From the cell containing the given text, extract its center point as [X, Y] coordinate. 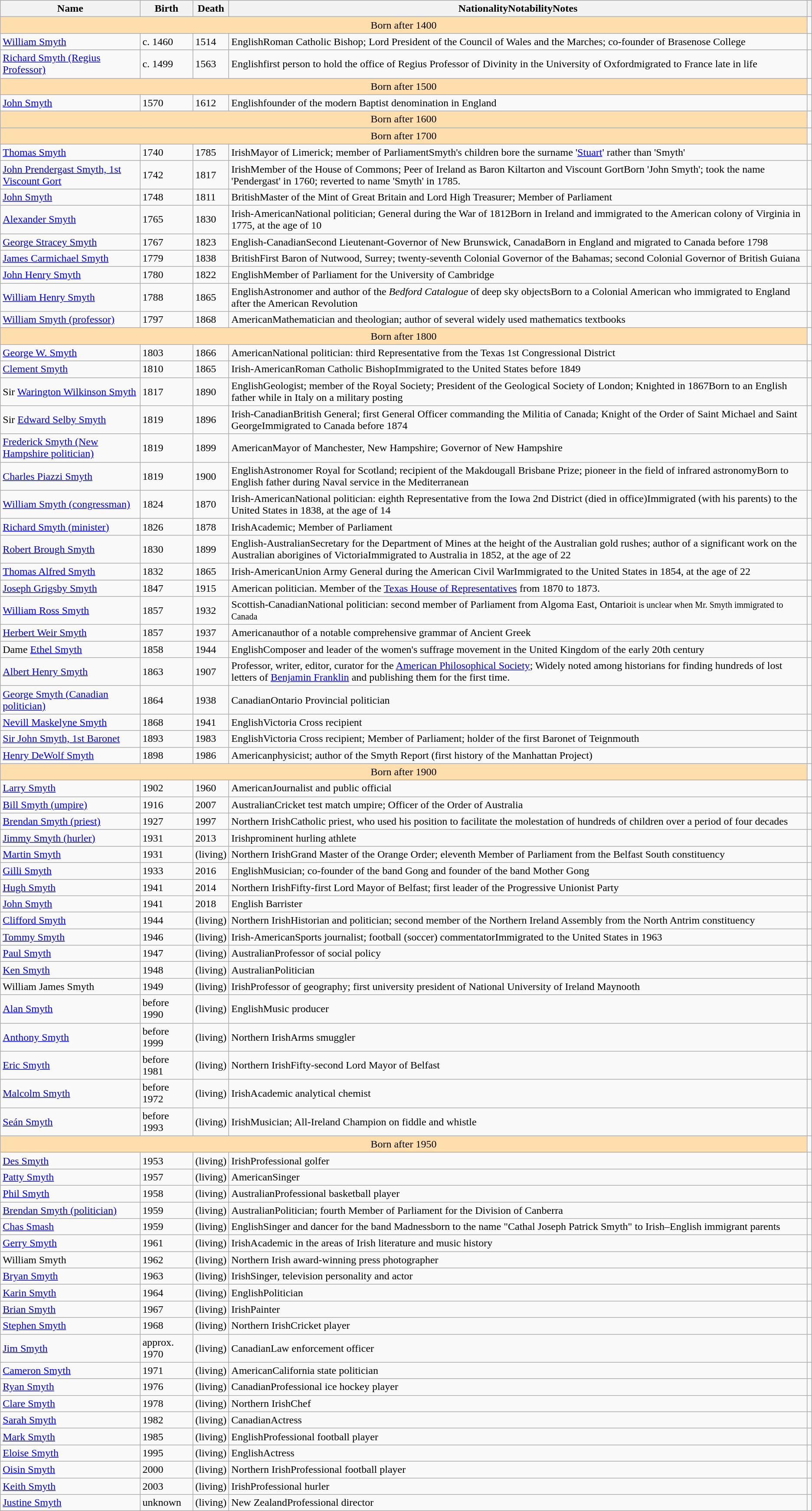
Bryan Smyth [70, 1276]
John Prendergast Smyth, 1st Viscount Gort [70, 174]
1907 [211, 672]
Englishfounder of the modern Baptist denomination in England [518, 103]
Dame Ethel Smyth [70, 649]
Northern IrishChef [518, 1403]
Northern IrishFifty-second Lord Mayor of Belfast [518, 1065]
Jimmy Smyth (hurler) [70, 838]
William Henry Smyth [70, 298]
English Barrister [518, 904]
1964 [167, 1293]
1847 [167, 588]
Richard Smyth (minister) [70, 527]
Northern IrishCricket player [518, 1326]
Alexander Smyth [70, 220]
1866 [211, 353]
Richard Smyth (Regius Professor) [70, 64]
1898 [167, 755]
1986 [211, 755]
Name [70, 9]
1779 [167, 259]
EnglishRoman Catholic Bishop; Lord President of the Council of Wales and the Marches; co-founder of Brasenose College [518, 42]
IrishPainter [518, 1309]
Henry DeWolf Smyth [70, 755]
Ken Smyth [70, 970]
Death [211, 9]
1811 [211, 197]
1963 [167, 1276]
AmericanMayor of Manchester, New Hampshire; Governor of New Hampshire [518, 448]
IrishAcademic in the areas of Irish literature and music history [518, 1243]
1832 [167, 571]
Irish-AmericanUnion Army General during the American Civil WarImmigrated to the United States in 1854, at the age of 22 [518, 571]
1937 [211, 633]
Irish-AmericanRoman Catholic BishopImmigrated to the United States before 1849 [518, 369]
IrishAcademic analytical chemist [518, 1093]
John Henry Smyth [70, 275]
1962 [167, 1260]
EnglishMusician; co-founder of the band Gong and founder of the band Mother Gong [518, 871]
English-CanadianSecond Lieutenant-Governor of New Brunswick, CanadaBorn in England and migrated to Canada before 1798 [518, 242]
1961 [167, 1243]
Thomas Alfred Smyth [70, 571]
EnglishPolitician [518, 1293]
Clifford Smyth [70, 921]
Born after 1600 [403, 119]
1863 [167, 672]
Born after 1700 [403, 136]
1995 [167, 1453]
before 1999 [167, 1037]
IrishProfessional hurler [518, 1486]
unknown [167, 1503]
before 1981 [167, 1065]
Americanauthor of a notable comprehensive grammar of Ancient Greek [518, 633]
Clement Smyth [70, 369]
Karin Smyth [70, 1293]
EnglishMusic producer [518, 1009]
1612 [211, 103]
1748 [167, 197]
Sir Warington Wilkinson Smyth [70, 391]
CanadianLaw enforcement officer [518, 1348]
Scottish-CanadianNational politician: second member of Parliament from Algoma East, Ontarioit is unclear when Mr. Smyth immigrated to Canada [518, 611]
AmericanSinger [518, 1177]
1893 [167, 739]
1740 [167, 152]
1514 [211, 42]
1822 [211, 275]
EnglishMember of Parliament for the University of Cambridge [518, 275]
Irishprominent hurling athlete [518, 838]
CanadianProfessional ice hockey player [518, 1387]
EnglishSinger and dancer for the band Madnessborn to the name "Cathal Joseph Patrick Smyth" to Irish–English immigrant parents [518, 1227]
1864 [167, 700]
1896 [211, 420]
AustralianPolitician; fourth Member of Parliament for the Division of Canberra [518, 1210]
1780 [167, 275]
1797 [167, 320]
1932 [211, 611]
1967 [167, 1309]
BritishFirst Baron of Nutwood, Surrey; twenty-seventh Colonial Governor of the Bahamas; second Colonial Governor of British Guiana [518, 259]
Sir Edward Selby Smyth [70, 420]
approx. 1970 [167, 1348]
1824 [167, 504]
BritishMaster of the Mint of Great Britain and Lord High Treasurer; Member of Parliament [518, 197]
Sir John Smyth, 1st Baronet [70, 739]
1803 [167, 353]
c. 1499 [167, 64]
1902 [167, 788]
William Smyth (professor) [70, 320]
1788 [167, 298]
Oisin Smyth [70, 1469]
New ZealandProfessional director [518, 1503]
1916 [167, 805]
Eric Smyth [70, 1065]
Jim Smyth [70, 1348]
Bill Smyth (umpire) [70, 805]
before 1990 [167, 1009]
1826 [167, 527]
James Carmichael Smyth [70, 259]
IrishMayor of Limerick; member of ParliamentSmyth's children bore the surname 'Stuart' rather than 'Smyth' [518, 152]
1870 [211, 504]
Born after 1400 [403, 25]
EnglishComposer and leader of the women's suffrage movement in the United Kingdom of the early 20th century [518, 649]
1982 [167, 1420]
Born after 1500 [403, 86]
2000 [167, 1469]
AustralianPolitician [518, 970]
Northern IrishCatholic priest, who used his position to facilitate the molestation of hundreds of children over a period of four decades [518, 821]
Gilli Smyth [70, 871]
Nevill Maskelyne Smyth [70, 722]
Robert Brough Smyth [70, 549]
Tommy Smyth [70, 937]
1971 [167, 1370]
1927 [167, 821]
Born after 1900 [403, 772]
Patty Smyth [70, 1177]
Northern IrishHistorian and politician; second member of the Northern Ireland Assembly from the North Antrim constituency [518, 921]
1958 [167, 1193]
1810 [167, 369]
1947 [167, 954]
1983 [211, 739]
Hugh Smyth [70, 887]
William James Smyth [70, 987]
1938 [211, 700]
Keith Smyth [70, 1486]
Irish-AmericanSports journalist; football (soccer) commentatorImmigrated to the United States in 1963 [518, 937]
1946 [167, 937]
Eloise Smyth [70, 1453]
Herbert Weir Smyth [70, 633]
Sarah Smyth [70, 1420]
Joseph Grigsby Smyth [70, 588]
Northern Irish award-winning press photographer [518, 1260]
Northern IrishProfessional football player [518, 1469]
1890 [211, 391]
Birth [167, 9]
Englishfirst person to hold the office of Regius Professor of Divinity in the University of Oxfordmigrated to France late in life [518, 64]
Martin Smyth [70, 854]
Brian Smyth [70, 1309]
AmericanMathematician and theologian; author of several widely used mathematics textbooks [518, 320]
George Stracey Smyth [70, 242]
AustralianProfessional basketball player [518, 1193]
Northern IrishArms smuggler [518, 1037]
AmericanCalifornia state politician [518, 1370]
1878 [211, 527]
Justine Smyth [70, 1503]
Seán Smyth [70, 1122]
Northern IrishGrand Master of the Orange Order; eleventh Member of Parliament from the Belfast South constituency [518, 854]
CanadianOntario Provincial politician [518, 700]
1767 [167, 242]
IrishMusician; All-Ireland Champion on fiddle and whistle [518, 1122]
IrishAcademic; Member of Parliament [518, 527]
Larry Smyth [70, 788]
Chas Smash [70, 1227]
1948 [167, 970]
1785 [211, 152]
EnglishVictoria Cross recipient; Member of Parliament; holder of the first Baronet of Teignmouth [518, 739]
Thomas Smyth [70, 152]
2018 [211, 904]
Mark Smyth [70, 1436]
before 1993 [167, 1122]
1976 [167, 1387]
1960 [211, 788]
Americanphysicist; author of the Smyth Report (first history of the Manhattan Project) [518, 755]
1563 [211, 64]
Cameron Smyth [70, 1370]
Clare Smyth [70, 1403]
IrishProfessional golfer [518, 1160]
Brendan Smyth (priest) [70, 821]
1915 [211, 588]
NationalityNotabilityNotes [518, 9]
George Smyth (Canadian politician) [70, 700]
Stephen Smyth [70, 1326]
Gerry Smyth [70, 1243]
1570 [167, 103]
1997 [211, 821]
EnglishActress [518, 1453]
Charles Piazzi Smyth [70, 476]
1765 [167, 220]
Malcolm Smyth [70, 1093]
AustralianProfessor of social policy [518, 954]
2013 [211, 838]
1968 [167, 1326]
CanadianActress [518, 1420]
1900 [211, 476]
Albert Henry Smyth [70, 672]
2016 [211, 871]
William Smyth (congressman) [70, 504]
George W. Smyth [70, 353]
1978 [167, 1403]
EnglishVictoria Cross recipient [518, 722]
Born after 1800 [403, 336]
American politician. Member of the Texas House of Representatives from 1870 to 1873. [518, 588]
1838 [211, 259]
Alan Smyth [70, 1009]
IrishProfessor of geography; first university president of National University of Ireland Maynooth [518, 987]
William Ross Smyth [70, 611]
AmericanNational politician: third Representative from the Texas 1st Congressional District [518, 353]
Phil Smyth [70, 1193]
1933 [167, 871]
2014 [211, 887]
1858 [167, 649]
1985 [167, 1436]
EnglishProfessional football player [518, 1436]
2003 [167, 1486]
1957 [167, 1177]
2007 [211, 805]
Des Smyth [70, 1160]
Brendan Smyth (politician) [70, 1210]
Paul Smyth [70, 954]
c. 1460 [167, 42]
AustralianCricket test match umpire; Officer of the Order of Australia [518, 805]
Ryan Smyth [70, 1387]
Frederick Smyth (New Hampshire politician) [70, 448]
Born after 1950 [403, 1144]
Anthony Smyth [70, 1037]
Northern IrishFifty-first Lord Mayor of Belfast; first leader of the Progressive Unionist Party [518, 887]
1953 [167, 1160]
before 1972 [167, 1093]
1742 [167, 174]
1823 [211, 242]
IrishSinger, television personality and actor [518, 1276]
AmericanJournalist and public official [518, 788]
1949 [167, 987]
